Determine the (X, Y) coordinate at the center of the cell enclosing the given text.  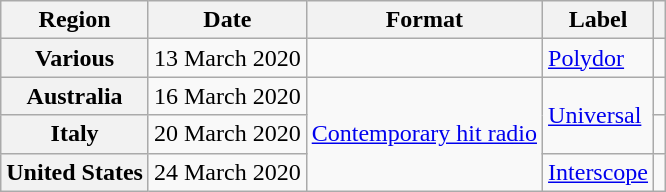
Interscope (598, 172)
13 March 2020 (227, 58)
Date (227, 20)
20 March 2020 (227, 134)
Label (598, 20)
Italy (75, 134)
Polydor (598, 58)
16 March 2020 (227, 96)
United States (75, 172)
24 March 2020 (227, 172)
Universal (598, 115)
Various (75, 58)
Contemporary hit radio (424, 134)
Australia (75, 96)
Region (75, 20)
Format (424, 20)
